Output the [x, y] coordinate of the center of the cell containing the given text.  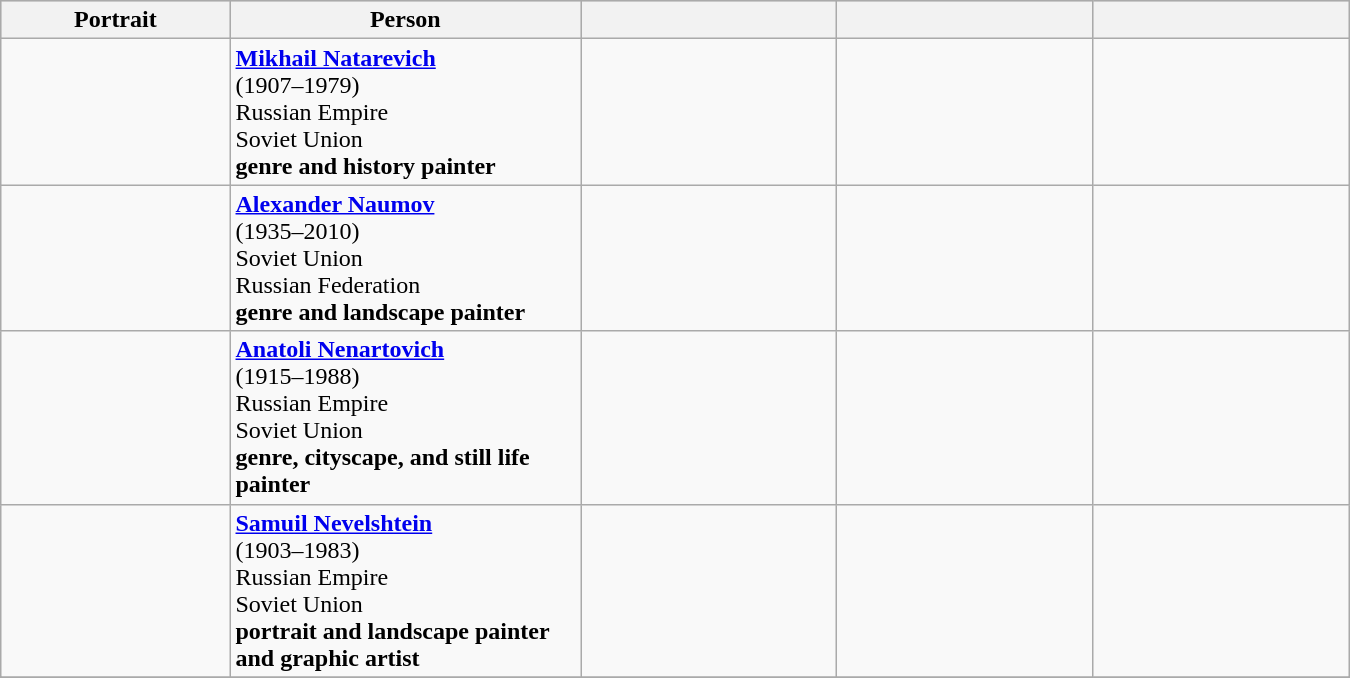
Samuil Nevelshtein (1903–1983)Russian EmpireSoviet Unionportrait and landscape painter and graphic artist [406, 590]
Portrait [116, 20]
Person [406, 20]
Alexander Naumov(1935–2010)Soviet UnionRussian Federationgenre and landscape painter [406, 258]
Anatoli Nenartovich (1915–1988)Russian EmpireSoviet Uniongenre, cityscape, and still life painter [406, 418]
Mikhail Natarevich (1907–1979)Russian EmpireSoviet Uniongenre and history painter [406, 112]
